Identify which cell holds the provided text, then report its [X, Y] central coordinate. 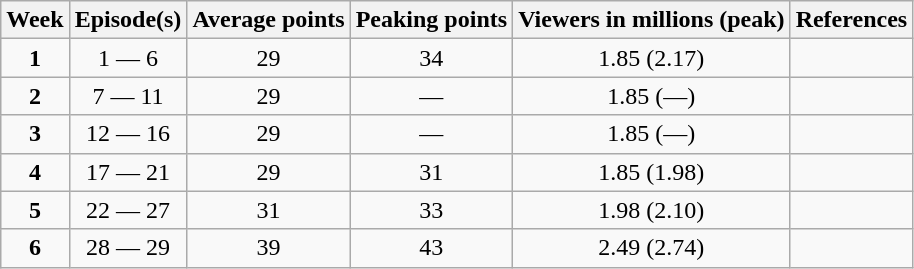
6 [35, 248]
References [852, 20]
12 — 16 [128, 134]
4 [35, 172]
17 — 21 [128, 172]
Viewers in millions (peak) [652, 20]
2.49 (2.74) [652, 248]
1 — 6 [128, 58]
Week [35, 20]
Episode(s) [128, 20]
Peaking points [431, 20]
1.85 (2.17) [652, 58]
1.85 (1.98) [652, 172]
39 [268, 248]
2 [35, 96]
33 [431, 210]
1.98 (2.10) [652, 210]
1 [35, 58]
22 — 27 [128, 210]
7 — 11 [128, 96]
Average points [268, 20]
28 — 29 [128, 248]
5 [35, 210]
43 [431, 248]
34 [431, 58]
3 [35, 134]
